Scan for the cell matching the given text and deliver its (x, y) coordinate at center. 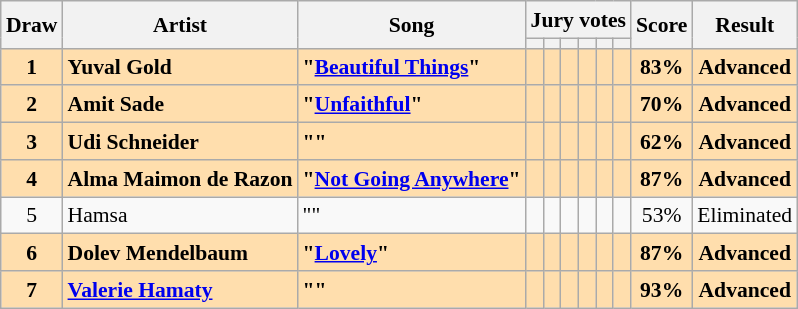
Result (744, 24)
Jury votes (578, 20)
Yuval Gold (180, 66)
5 (32, 216)
62% (662, 142)
1 (32, 66)
"Not Going Anywhere" (412, 178)
Valerie Hamaty (180, 290)
"Lovely" (412, 252)
"Beautiful Things" (412, 66)
"Unfaithful" (412, 104)
Hamsa (180, 216)
Song (412, 24)
Dolev Mendelbaum (180, 252)
6 (32, 252)
53% (662, 216)
3 (32, 142)
70% (662, 104)
Eliminated (744, 216)
Udi Schneider (180, 142)
Artist (180, 24)
Score (662, 24)
Amit Sade (180, 104)
4 (32, 178)
93% (662, 290)
2 (32, 104)
7 (32, 290)
83% (662, 66)
Draw (32, 24)
Alma Maimon de Razon (180, 178)
